Find where the given text appears and provide that cell's center as [x, y] coordinate. 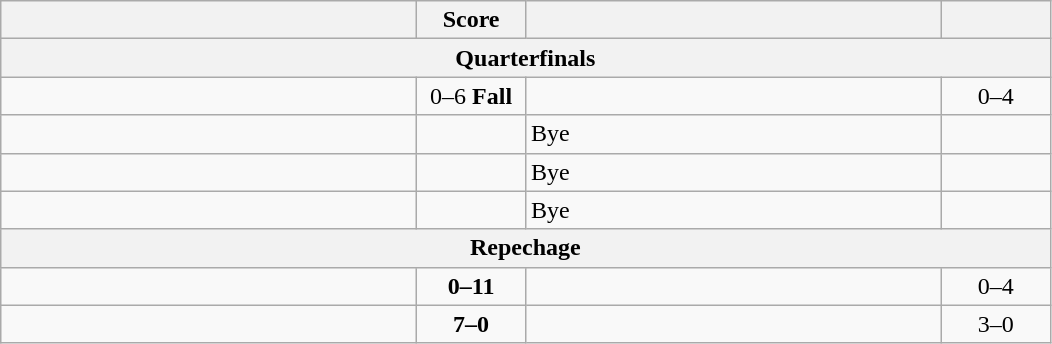
0–6 Fall [472, 96]
Repechage [526, 248]
0–11 [472, 286]
Score [472, 20]
Quarterfinals [526, 58]
7–0 [472, 324]
3–0 [996, 324]
